Return the [X, Y] coordinate for the center point of the cell that contains the specified text.  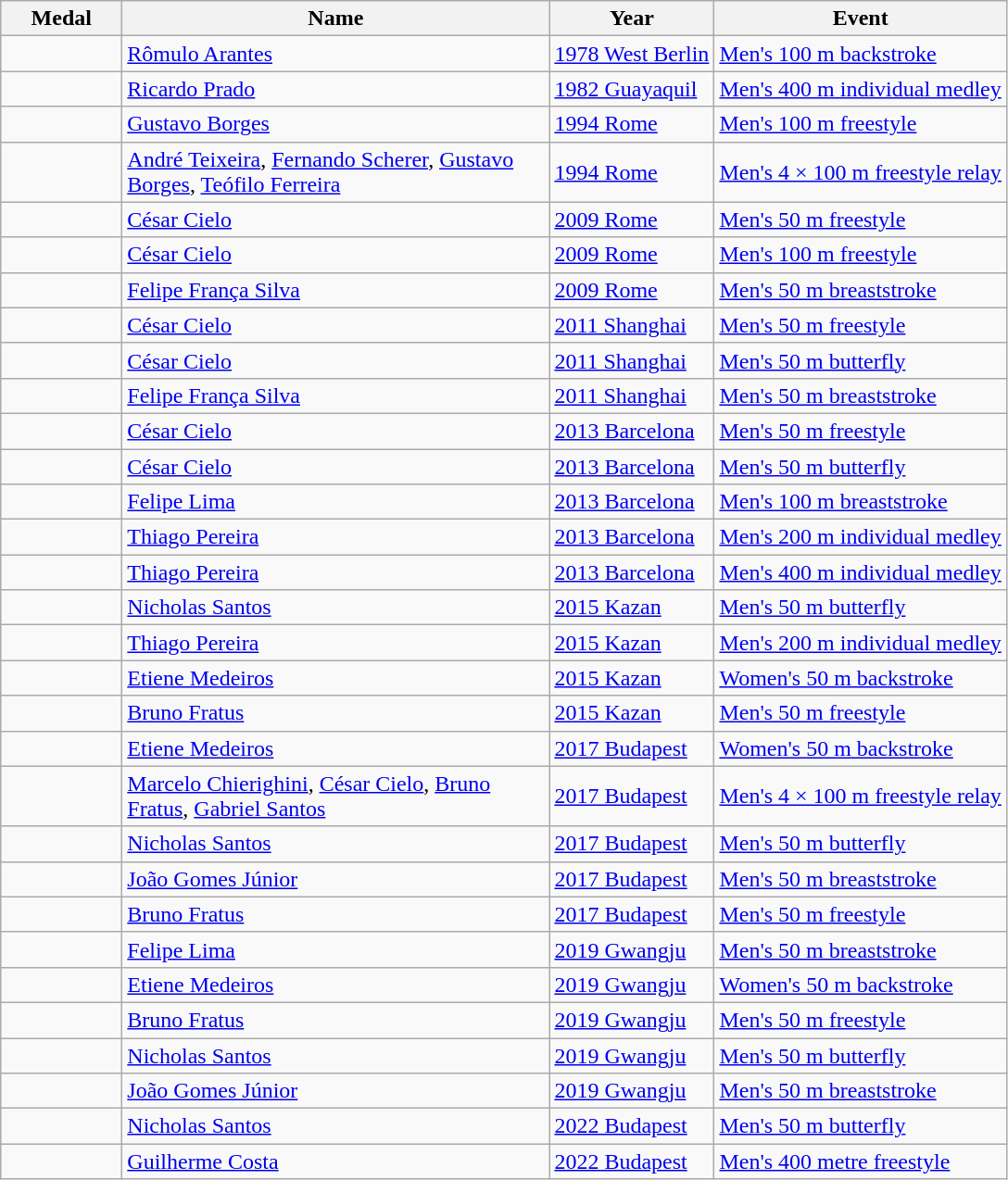
Rômulo Arantes [335, 54]
Men's 400 metre freestyle [861, 1161]
1978 West Berlin [632, 54]
Event [861, 19]
Men's 100 m backstroke [861, 54]
Guilherme Costa [335, 1161]
Marcelo Chierighini, César Cielo, Bruno Fratus, Gabriel Santos [335, 797]
Gustavo Borges [335, 124]
Year [632, 19]
Medal [61, 19]
Ricardo Prado [335, 89]
Men's 100 m breaststroke [861, 502]
1982 Guayaquil [632, 89]
André Teixeira, Fernando Scherer, Gustavo Borges, Teófilo Ferreira [335, 172]
Name [335, 19]
